Find where the given text appears and provide that cell's center as [X, Y] coordinate. 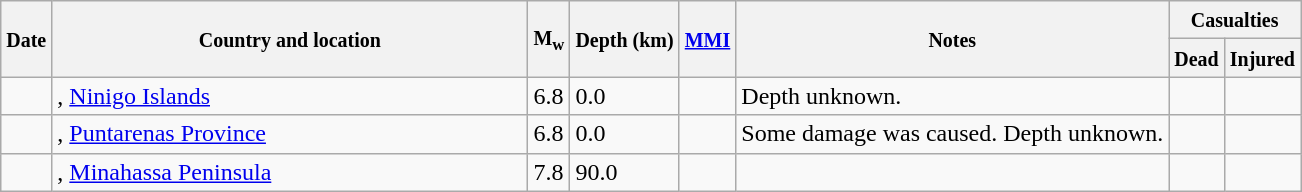
Casualties [1235, 20]
7.8 [549, 172]
Depth (km) [624, 39]
Country and location [290, 39]
Date [26, 39]
Depth unknown. [952, 96]
90.0 [624, 172]
Notes [952, 39]
Dead [1197, 58]
, Ninigo Islands [290, 96]
Some damage was caused. Depth unknown. [952, 134]
Mw [549, 39]
, Puntarenas Province [290, 134]
, Minahassa Peninsula [290, 172]
MMI [708, 39]
Injured [1262, 58]
